Provide the (x, y) coordinate of the cell's center where the given text is located.  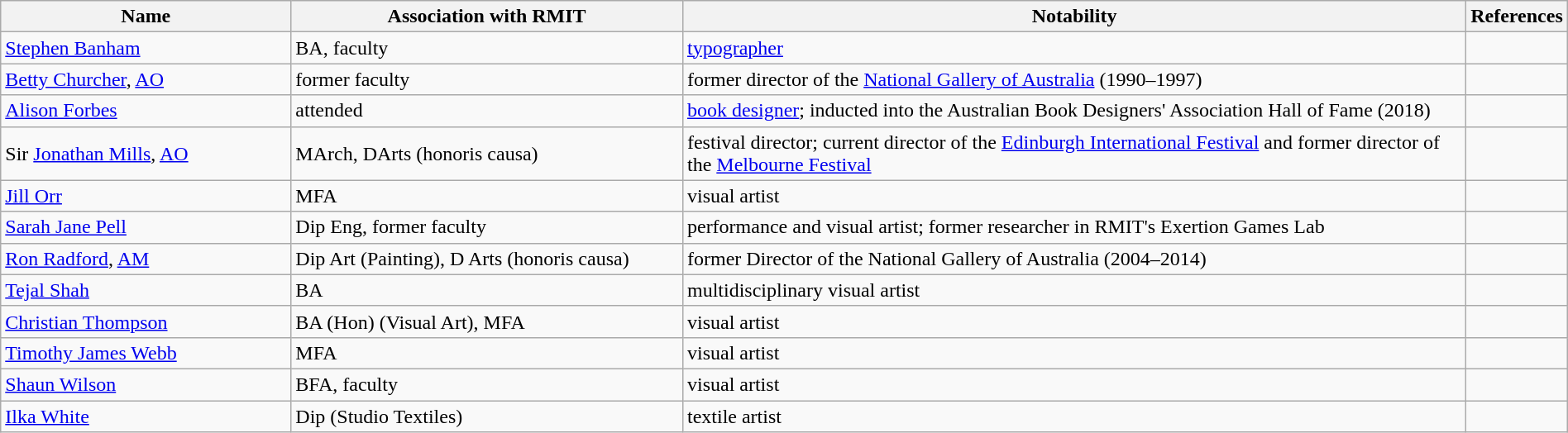
festival director; current director of the Edinburgh International Festival and former director of the Melbourne Festival (1073, 154)
Dip Art (Painting), D Arts (honoris causa) (487, 259)
Dip (Studio Textiles) (487, 416)
former faculty (487, 79)
multidisciplinary visual artist (1073, 290)
BA (487, 290)
Stephen Banham (146, 48)
Betty Churcher, AO (146, 79)
Ron Radford, AM (146, 259)
Association with RMIT (487, 17)
BA, faculty (487, 48)
Dip Eng, former faculty (487, 227)
BFA, faculty (487, 384)
Notability (1073, 17)
Tejal Shah (146, 290)
Shaun Wilson (146, 384)
Jill Orr (146, 196)
Name (146, 17)
Sir Jonathan Mills, AO (146, 154)
Timothy James Webb (146, 353)
BA (Hon) (Visual Art), MFA (487, 321)
book designer; inducted into the Australian Book Designers' Association Hall of Fame (2018) (1073, 111)
typographer (1073, 48)
Alison Forbes (146, 111)
textile artist (1073, 416)
Sarah Jane Pell (146, 227)
former director of the National Gallery of Australia (1990–1997) (1073, 79)
Christian Thompson (146, 321)
former Director of the National Gallery of Australia (2004–2014) (1073, 259)
MArch, DArts (honoris causa) (487, 154)
performance and visual artist; former researcher in RMIT's Exertion Games Lab (1073, 227)
Ilka White (146, 416)
attended (487, 111)
References (1517, 17)
